Determine the [x, y] coordinate at the center of the cell enclosing the given text.  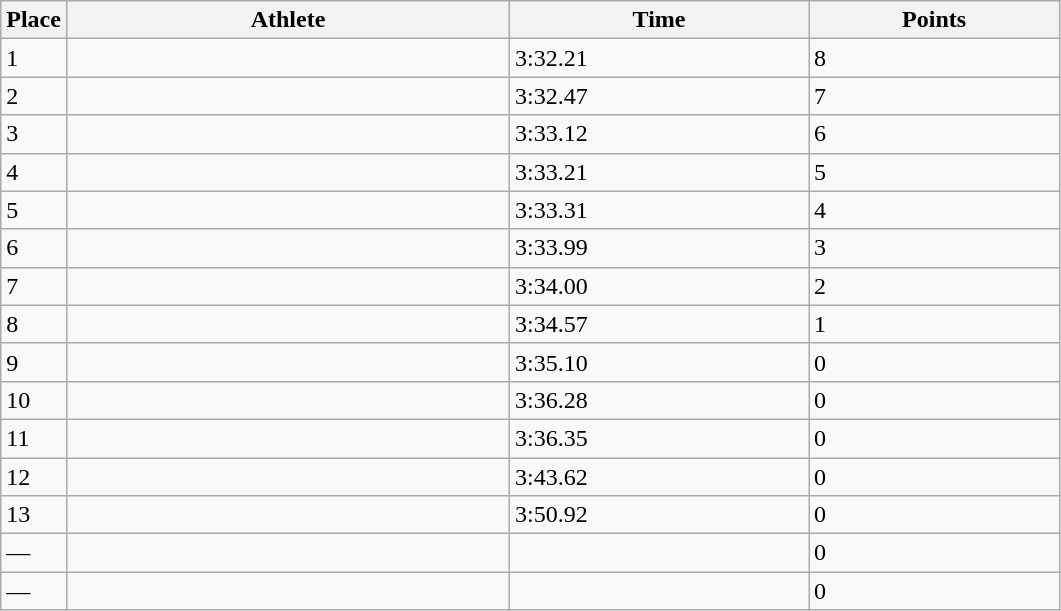
10 [34, 400]
9 [34, 362]
Points [934, 20]
3:32.47 [660, 96]
3:33.31 [660, 210]
11 [34, 438]
3:35.10 [660, 362]
3:33.12 [660, 134]
13 [34, 515]
3:43.62 [660, 477]
3:36.28 [660, 400]
3:34.57 [660, 324]
Place [34, 20]
3:50.92 [660, 515]
12 [34, 477]
3:32.21 [660, 58]
Time [660, 20]
3:33.99 [660, 248]
3:33.21 [660, 172]
3:36.35 [660, 438]
Athlete [288, 20]
3:34.00 [660, 286]
